Return [X, Y] of the center of cell containing provided text 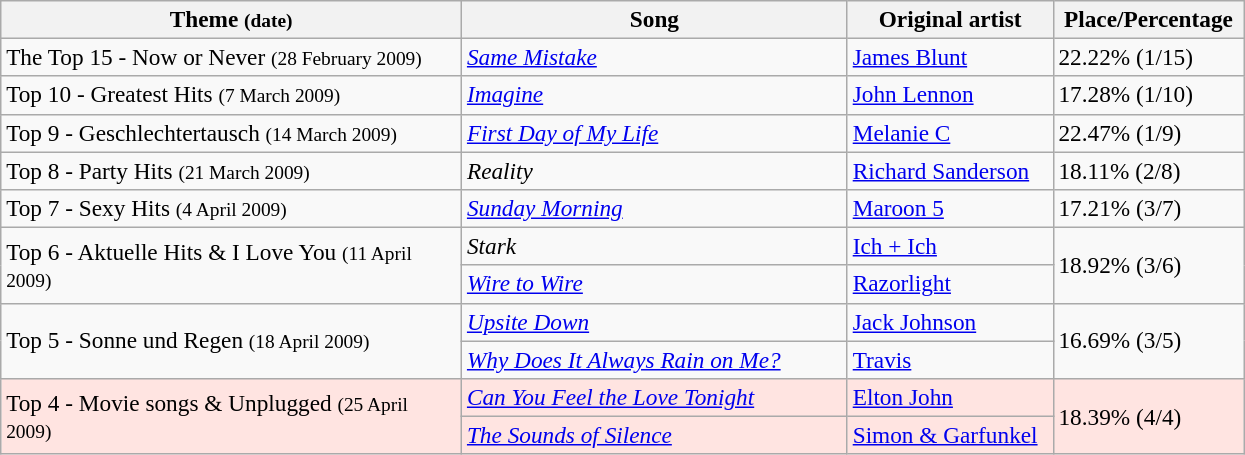
Top 4 - Movie songs & Unplugged (25 April 2009) [232, 416]
Simon & Garfunkel [950, 435]
Top 9 - Geschlechtertausch (14 March 2009) [232, 133]
Why Does It Always Rain on Me? [655, 359]
17.21% (3/7) [1148, 208]
Top 5 - Sonne und Regen (18 April 2009) [232, 341]
The Sounds of Silence [655, 435]
Place/Percentage [1148, 19]
Imagine [655, 95]
Travis [950, 359]
Theme (date) [232, 19]
Wire to Wire [655, 284]
Same Mistake [655, 57]
Reality [655, 170]
Melanie C [950, 133]
18.39% (4/4) [1148, 416]
Ich + Ich [950, 246]
18.92% (3/6) [1148, 265]
17.28% (1/10) [1148, 95]
Can You Feel the Love Tonight [655, 397]
Richard Sanderson [950, 170]
Original artist [950, 19]
22.22% (1/15) [1148, 57]
The Top 15 - Now or Never (28 February 2009) [232, 57]
John Lennon [950, 95]
Razorlight [950, 284]
Upsite Down [655, 322]
Top 10 - Greatest Hits (7 March 2009) [232, 95]
First Day of My Life [655, 133]
16.69% (3/5) [1148, 341]
Song [655, 19]
Stark [655, 246]
Elton John [950, 397]
Top 8 - Party Hits (21 March 2009) [232, 170]
Top 6 - Aktuelle Hits & I Love You (11 April 2009) [232, 265]
Jack Johnson [950, 322]
Sunday Morning [655, 208]
22.47% (1/9) [1148, 133]
Maroon 5 [950, 208]
18.11% (2/8) [1148, 170]
James Blunt [950, 57]
Top 7 - Sexy Hits (4 April 2009) [232, 208]
